Locate the cell with the specified text and output its (X, Y) center coordinate. 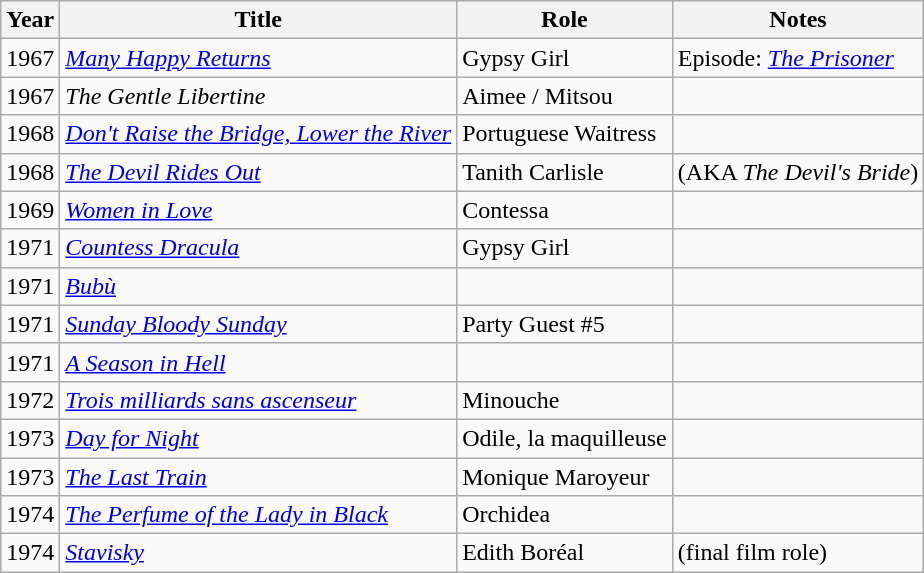
Monique Maroyeur (565, 477)
Tanith Carlisle (565, 172)
Edith Boréal (565, 553)
A Season in Hell (258, 362)
Aimee / Mitsou (565, 96)
Day for Night (258, 438)
(AKA The Devil's Bride) (798, 172)
Party Guest #5 (565, 324)
The Perfume of the Lady in Black (258, 515)
Role (565, 20)
(final film role) (798, 553)
Episode: The Prisoner (798, 58)
Odile, la maquilleuse (565, 438)
Sunday Bloody Sunday (258, 324)
Trois milliards sans ascenseur (258, 400)
Don't Raise the Bridge, Lower the River (258, 134)
The Gentle Libertine (258, 96)
Minouche (565, 400)
1969 (30, 210)
Portuguese Waitress (565, 134)
Contessa (565, 210)
Countess Dracula (258, 248)
Title (258, 20)
1972 (30, 400)
Many Happy Returns (258, 58)
The Devil Rides Out (258, 172)
Notes (798, 20)
The Last Train (258, 477)
Women in Love (258, 210)
Orchidea (565, 515)
Bubù (258, 286)
Year (30, 20)
Stavisky (258, 553)
